Extract the (X, Y) coordinate from the center of the cell holding the provided text.  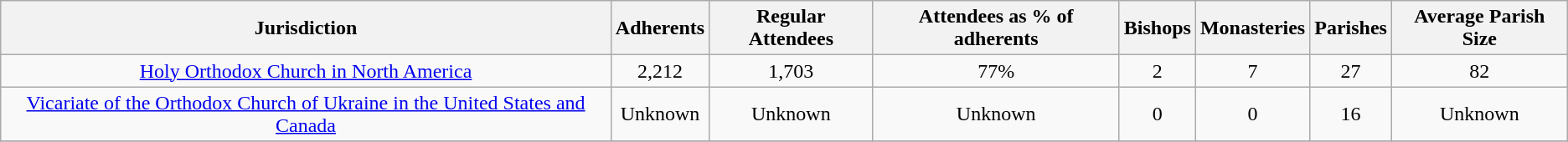
Attendees as % of adherents (996, 28)
27 (1351, 71)
1,703 (791, 71)
Vicariate of the Orthodox Church of Ukraine in the United States and Canada (307, 114)
82 (1479, 71)
Jurisdiction (307, 28)
Regular Attendees (791, 28)
Holy Orthodox Church in North America (307, 71)
16 (1351, 114)
Adherents (660, 28)
2,212 (660, 71)
77% (996, 71)
Average Parish Size (1479, 28)
Bishops (1158, 28)
2 (1158, 71)
7 (1252, 71)
Monasteries (1252, 28)
Parishes (1351, 28)
